Output the (X, Y) coordinate of the center of the cell containing the given text.  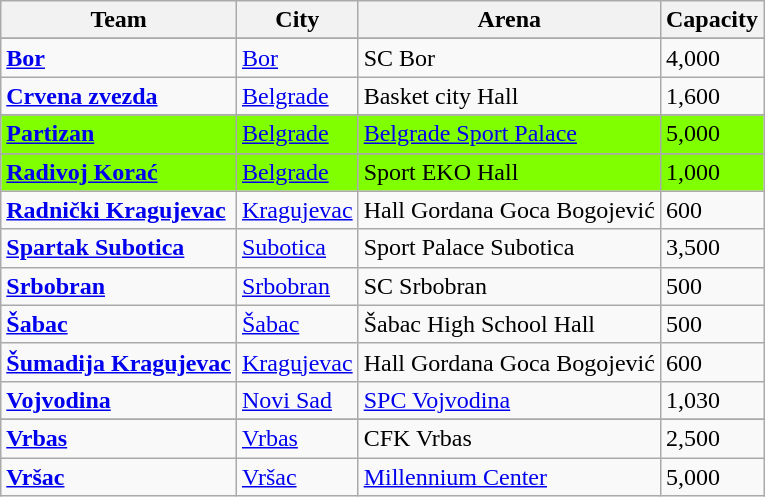
CFK Vrbas (509, 438)
3,500 (712, 248)
Sport EKO Hall (509, 172)
Radnički Kragujevac (119, 210)
Partizan (119, 134)
Sport Palace Subotica (509, 248)
4,000 (712, 58)
Basket city Hall (509, 96)
City (297, 20)
Šumadija Kragujevac (119, 362)
1,030 (712, 400)
SC Srbobran (509, 286)
Arena (509, 20)
Šabac High School Hall (509, 324)
2,500 (712, 438)
1,000 (712, 172)
1,600 (712, 96)
Novi Sad (297, 400)
Spartak Subotica (119, 248)
Subotica (297, 248)
Crvena zvezda (119, 96)
Team (119, 20)
SPC Vojvodina (509, 400)
Belgrade Sport Palace (509, 134)
Radivoj Korać (119, 172)
Millennium Center (509, 477)
SC Bor (509, 58)
Capacity (712, 20)
Vojvodina (119, 400)
